For the text-containing cell, return its midpoint in (x, y) coordinate format. 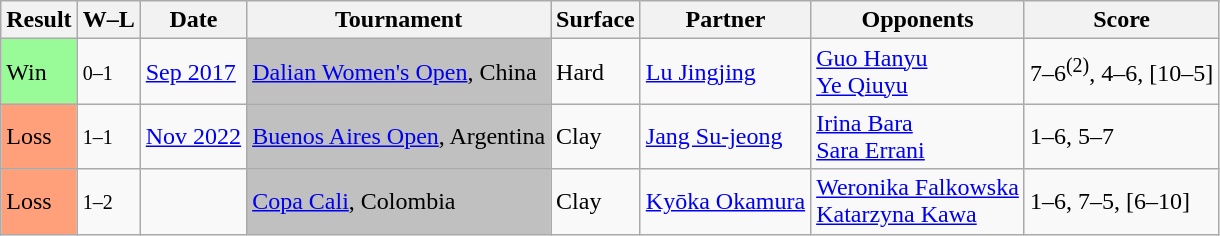
Tournament (399, 20)
Copa Cali, Colombia (399, 202)
Guo Hanyu Ye Qiuyu (918, 72)
1–6, 7–5, [6–10] (1121, 202)
Weronika Falkowska Katarzyna Kawa (918, 202)
Opponents (918, 20)
Date (193, 20)
1–1 (108, 136)
Jang Su-jeong (725, 136)
Kyōka Okamura (725, 202)
Lu Jingjing (725, 72)
0–1 (108, 72)
Surface (596, 20)
Dalian Women's Open, China (399, 72)
1–6, 5–7 (1121, 136)
Sep 2017 (193, 72)
Result (39, 20)
Partner (725, 20)
1–2 (108, 202)
Win (39, 72)
Score (1121, 20)
7–6(2), 4–6, [10–5] (1121, 72)
W–L (108, 20)
Hard (596, 72)
Nov 2022 (193, 136)
Irina Bara Sara Errani (918, 136)
Buenos Aires Open, Argentina (399, 136)
